From the cell containing the given text, extract its center point as [X, Y] coordinate. 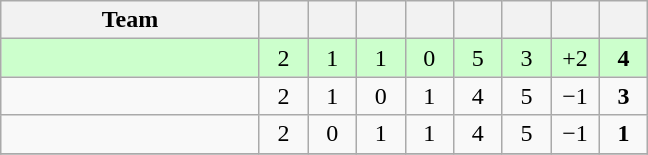
+2 [576, 58]
Team [130, 20]
